Search for the cell housing the specified text and yield its [X, Y] center coordinate. 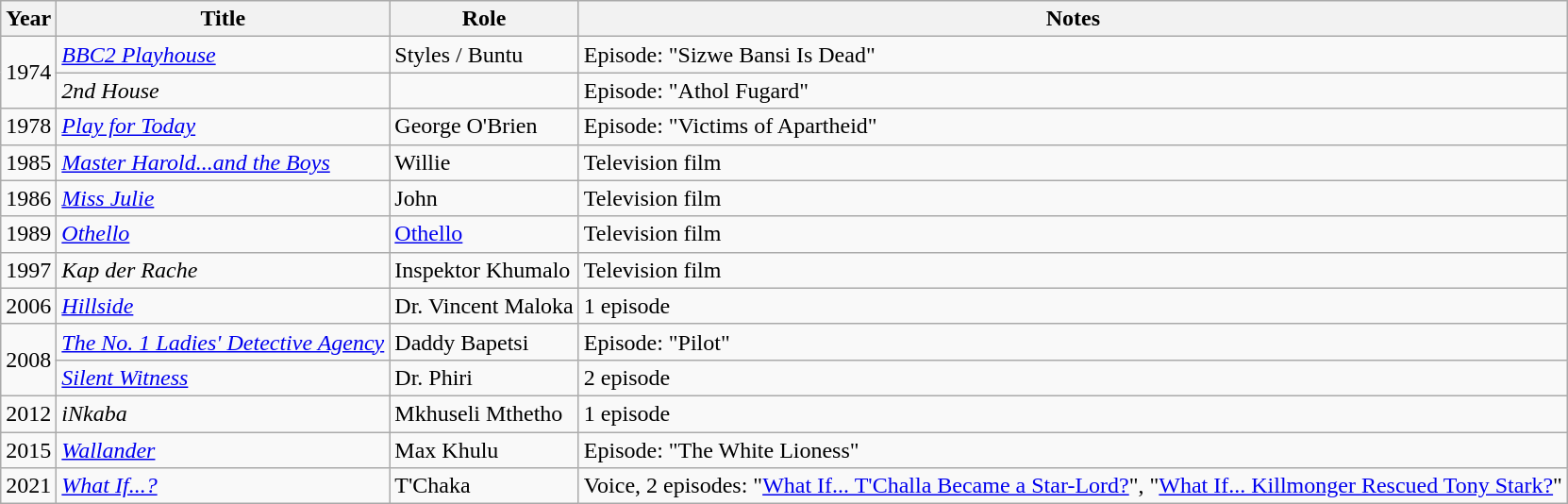
Hillside [223, 306]
Mkhuseli Mthetho [484, 413]
Episode: "Athol Fugard" [1073, 91]
2008 [28, 360]
Play for Today [223, 126]
Inspektor Khumalo [484, 270]
T'Chaka [484, 486]
Dr. Vincent Maloka [484, 306]
Master Harold...and the Boys [223, 162]
Max Khulu [484, 450]
1974 [28, 73]
2021 [28, 486]
Episode: "Pilot" [1073, 342]
Willie [484, 162]
Voice, 2 episodes: "What If... T'Challa Became a Star-Lord?", "What If... Killmonger Rescued Tony Stark?" [1073, 486]
2 episode [1073, 378]
Episode: "Sizwe Bansi Is Dead" [1073, 55]
Wallander [223, 450]
2006 [28, 306]
What If...? [223, 486]
1997 [28, 270]
Title [223, 19]
Notes [1073, 19]
Styles / Buntu [484, 55]
Episode: "Victims of Apartheid" [1073, 126]
2nd House [223, 91]
Kap der Rache [223, 270]
iNkaba [223, 413]
Episode: "The White Lioness" [1073, 450]
George O'Brien [484, 126]
Year [28, 19]
1986 [28, 198]
Dr. Phiri [484, 378]
BBC2 Playhouse [223, 55]
Role [484, 19]
1978 [28, 126]
Silent Witness [223, 378]
John [484, 198]
Daddy Bapetsi [484, 342]
1989 [28, 234]
2012 [28, 413]
The No. 1 Ladies' Detective Agency [223, 342]
2015 [28, 450]
Miss Julie [223, 198]
1985 [28, 162]
